Pinpoint the cell where the given text exists, returning its (x, y) midpoint coordinate. 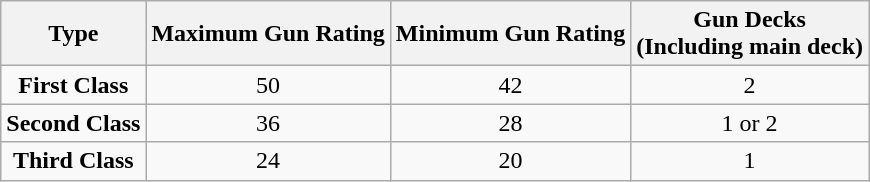
Type (74, 34)
Third Class (74, 161)
28 (510, 123)
42 (510, 85)
Minimum Gun Rating (510, 34)
50 (268, 85)
1 (750, 161)
24 (268, 161)
Maximum Gun Rating (268, 34)
First Class (74, 85)
36 (268, 123)
Second Class (74, 123)
Gun Decks(Including main deck) (750, 34)
2 (750, 85)
1 or 2 (750, 123)
20 (510, 161)
